Capture the cell that displays the provided text and extract its (X, Y) central coordinate. 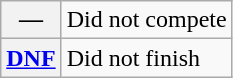
— (31, 20)
Did not compete (146, 20)
DNF (31, 58)
Did not finish (146, 58)
